Search for the cell housing the specified text and yield its [x, y] center coordinate. 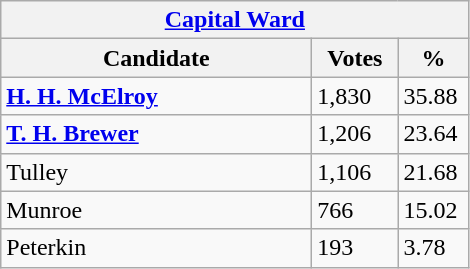
193 [355, 248]
35.88 [434, 96]
21.68 [434, 172]
H. H. McElroy [156, 96]
Tulley [156, 172]
Peterkin [156, 248]
3.78 [434, 248]
Votes [355, 58]
T. H. Brewer [156, 134]
% [434, 58]
1,106 [355, 172]
Candidate [156, 58]
23.64 [434, 134]
Munroe [156, 210]
1,830 [355, 96]
Capital Ward [235, 20]
1,206 [355, 134]
766 [355, 210]
15.02 [434, 210]
